Detect which cell encompasses the target text, then output its (X, Y) center coordinate. 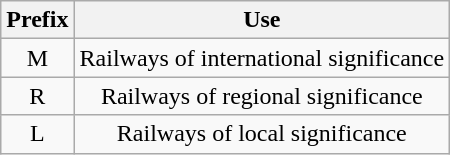
Railways of international significance (262, 58)
Use (262, 20)
L (38, 134)
Railways of local significance (262, 134)
R (38, 96)
Prefix (38, 20)
Railways of regional significance (262, 96)
M (38, 58)
